Pinpoint the cell where the given text exists, returning its [X, Y] midpoint coordinate. 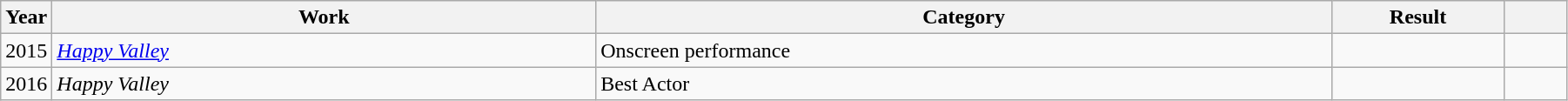
2016 [26, 84]
Work [324, 17]
Best Actor [964, 84]
Category [964, 17]
Result [1418, 17]
Onscreen performance [964, 50]
2015 [26, 50]
Year [26, 17]
